Provide the [x, y] coordinate of the cell's center where the given text is located.  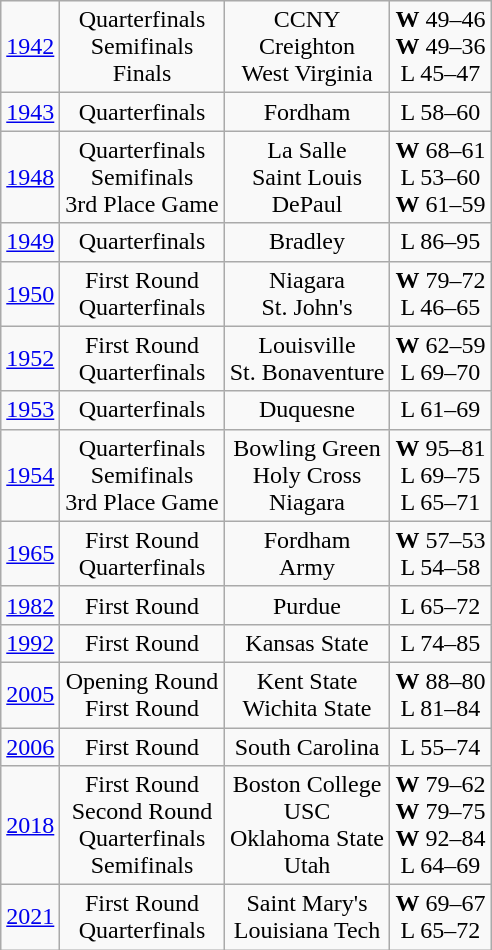
2021 [30, 918]
1992 [30, 643]
FordhamArmy [307, 554]
La SalleSaint LouisDePaul [307, 177]
W 69–67L 65–72 [440, 918]
Fordham [307, 112]
Purdue [307, 605]
L 86–95 [440, 242]
First RoundSecond RoundQuarterfinalsSemifinals [142, 826]
QuarterfinalsSemifinalsFinals [142, 47]
NiagaraSt. John's [307, 294]
W 62–59L 69–70 [440, 358]
W 79–72L 46–65 [440, 294]
L 61–69 [440, 410]
Bradley [307, 242]
Bowling GreenHoly CrossNiagara [307, 475]
W 57–53L 54–58 [440, 554]
CCNYCreightonWest Virginia [307, 47]
1965 [30, 554]
1953 [30, 410]
Saint Mary'sLouisiana Tech [307, 918]
2005 [30, 694]
L 65–72 [440, 605]
LouisvilleSt. Bonaventure [307, 358]
2006 [30, 747]
L 74–85 [440, 643]
Boston CollegeUSCOklahoma StateUtah [307, 826]
W 68–61L 53–60W 61–59 [440, 177]
1950 [30, 294]
W 49–46W 49–36L 45–47 [440, 47]
W 88–80L 81–84 [440, 694]
1952 [30, 358]
1982 [30, 605]
2018 [30, 826]
1943 [30, 112]
L 55–74 [440, 747]
Kansas State [307, 643]
Opening RoundFirst Round [142, 694]
W 79–62W 79–75W 92–84L 64–69 [440, 826]
Duquesne [307, 410]
Kent StateWichita State [307, 694]
1942 [30, 47]
1948 [30, 177]
South Carolina [307, 747]
1949 [30, 242]
L 58–60 [440, 112]
1954 [30, 475]
W 95–81L 69–75L 65–71 [440, 475]
